For the text-containing cell, return its midpoint in (x, y) coordinate format. 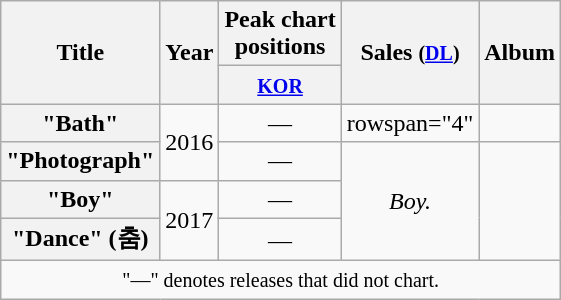
"—" denotes releases that did not chart. (281, 280)
rowspan="4" (410, 123)
2016 (190, 142)
Year (190, 52)
"Dance" (춤) (80, 240)
Title (80, 52)
Sales (DL) (410, 52)
"Photograph" (80, 161)
KOR (280, 85)
Peak chart positions (280, 34)
"Bath" (80, 123)
2017 (190, 220)
Boy. (410, 202)
"Boy" (80, 199)
Album (520, 52)
